Return (x, y) of the center of cell containing provided text 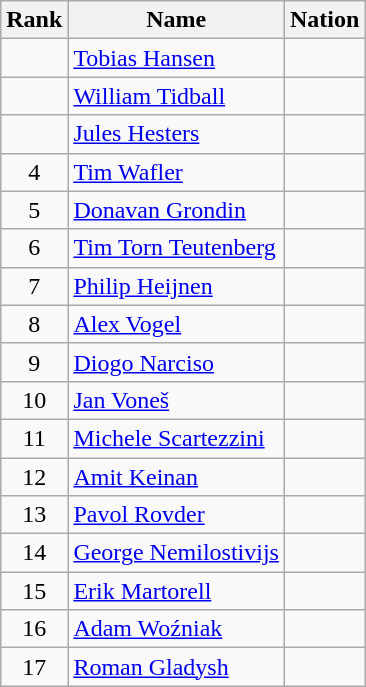
Amit Keinan (176, 477)
Adam Woźniak (176, 629)
12 (34, 477)
9 (34, 362)
Tim Torn Teutenberg (176, 248)
Philip Heijnen (176, 286)
8 (34, 324)
Jules Hesters (176, 134)
Alex Vogel (176, 324)
5 (34, 210)
Pavol Rovder (176, 515)
Rank (34, 20)
Diogo Narciso (176, 362)
17 (34, 667)
George Nemilostivijs (176, 553)
16 (34, 629)
Tim Wafler (176, 172)
Donavan Grondin (176, 210)
William Tidball (176, 96)
Roman Gladysh (176, 667)
13 (34, 515)
Erik Martorell (176, 591)
Jan Voneš (176, 400)
Michele Scartezzini (176, 438)
10 (34, 400)
15 (34, 591)
6 (34, 248)
14 (34, 553)
11 (34, 438)
Tobias Hansen (176, 58)
Name (176, 20)
7 (34, 286)
4 (34, 172)
Nation (324, 20)
